Search for the cell housing the specified text and yield its [X, Y] center coordinate. 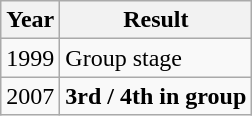
3rd / 4th in group [156, 96]
Group stage [156, 58]
1999 [30, 58]
2007 [30, 96]
Result [156, 20]
Year [30, 20]
